Identify which cell holds the provided text, then report its [x, y] central coordinate. 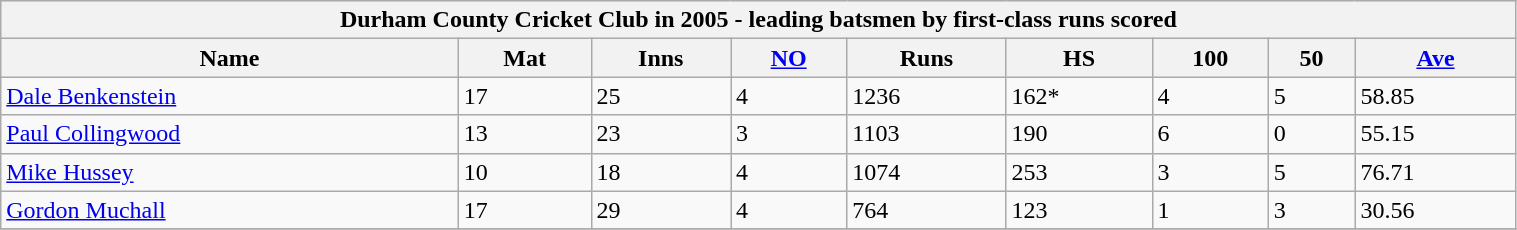
23 [661, 134]
Mike Hussey [230, 172]
HS [1079, 58]
76.71 [1436, 172]
Paul Collingwood [230, 134]
Runs [926, 58]
Inns [661, 58]
100 [1210, 58]
Name [230, 58]
190 [1079, 134]
253 [1079, 172]
10 [524, 172]
6 [1210, 134]
123 [1079, 210]
1236 [926, 96]
NO [788, 58]
55.15 [1436, 134]
1 [1210, 210]
58.85 [1436, 96]
162* [1079, 96]
30.56 [1436, 210]
Mat [524, 58]
Dale Benkenstein [230, 96]
50 [1312, 58]
0 [1312, 134]
Durham County Cricket Club in 2005 - leading batsmen by first-class runs scored [758, 20]
Ave [1436, 58]
25 [661, 96]
764 [926, 210]
Gordon Muchall [230, 210]
18 [661, 172]
1074 [926, 172]
13 [524, 134]
29 [661, 210]
1103 [926, 134]
